From the cell containing the given text, extract its center point as [x, y] coordinate. 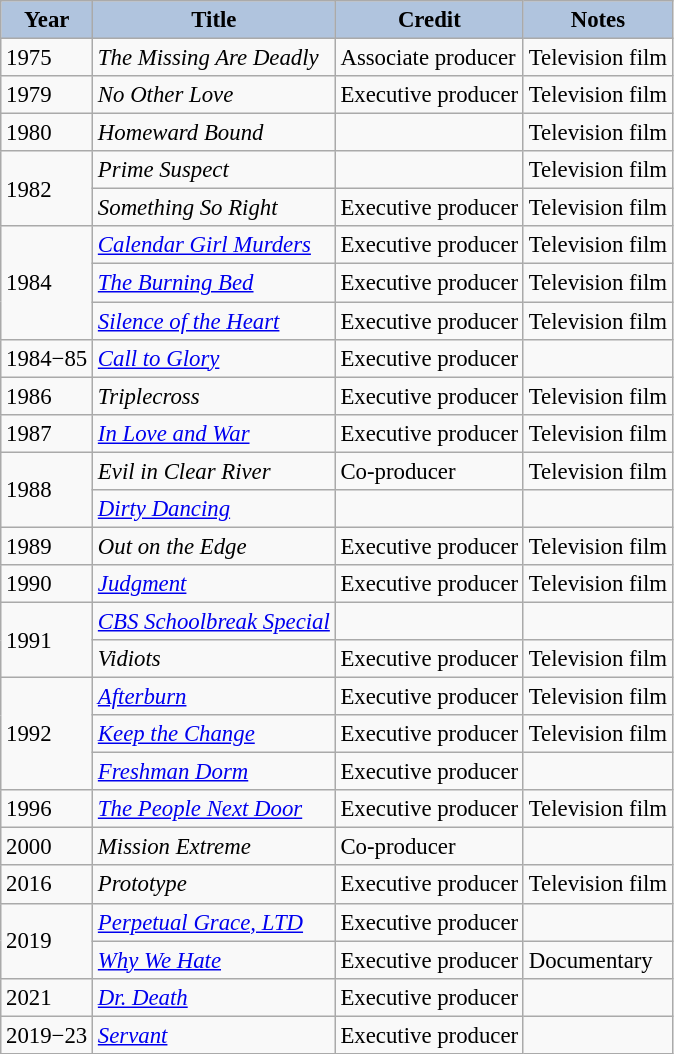
Mission Extreme [214, 847]
1982 [47, 188]
Something So Right [214, 208]
1991 [47, 640]
1980 [47, 133]
Dr. Death [214, 997]
Credit [429, 20]
Documentary [598, 960]
Year [47, 20]
Dirty Dancing [214, 509]
Out on the Edge [214, 546]
The People Next Door [214, 809]
1984 [47, 282]
Notes [598, 20]
Homeward Bound [214, 133]
Associate producer [429, 58]
The Burning Bed [214, 283]
No Other Love [214, 95]
1986 [47, 396]
Prime Suspect [214, 170]
1990 [47, 584]
1989 [47, 546]
Judgment [214, 584]
Keep the Change [214, 734]
1984−85 [47, 358]
1996 [47, 809]
2000 [47, 847]
Evil in Clear River [214, 471]
In Love and War [214, 433]
Servant [214, 1035]
1992 [47, 734]
2016 [47, 885]
Vidiots [214, 659]
The Missing Are Deadly [214, 58]
Triplecross [214, 396]
CBS Schoolbreak Special [214, 621]
Why We Hate [214, 960]
Afterburn [214, 697]
Calendar Girl Murders [214, 245]
1979 [47, 95]
Prototype [214, 885]
2021 [47, 997]
Title [214, 20]
1975 [47, 58]
Call to Glory [214, 358]
2019 [47, 940]
1987 [47, 433]
Freshman Dorm [214, 772]
Silence of the Heart [214, 321]
1988 [47, 490]
Perpetual Grace, LTD [214, 922]
2019−23 [47, 1035]
